Find where the given text appears and provide that cell's center as (X, Y) coordinate. 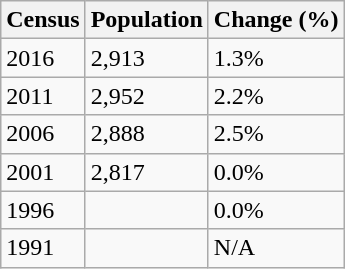
1996 (43, 210)
1.3% (276, 58)
2006 (43, 134)
N/A (276, 248)
2011 (43, 96)
Change (%) (276, 20)
2.5% (276, 134)
2001 (43, 172)
2016 (43, 58)
2,888 (146, 134)
2,913 (146, 58)
Population (146, 20)
2,952 (146, 96)
2.2% (276, 96)
Census (43, 20)
2,817 (146, 172)
1991 (43, 248)
